Scan for the cell matching the given text and deliver its (X, Y) coordinate at center. 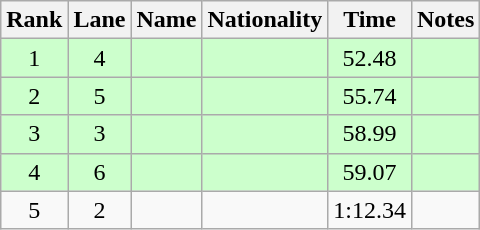
Notes (445, 20)
55.74 (370, 96)
6 (100, 172)
Time (370, 20)
1 (34, 58)
58.99 (370, 134)
Nationality (265, 20)
Rank (34, 20)
Lane (100, 20)
Name (166, 20)
52.48 (370, 58)
59.07 (370, 172)
1:12.34 (370, 210)
